Capture the cell that displays the provided text and extract its (X, Y) central coordinate. 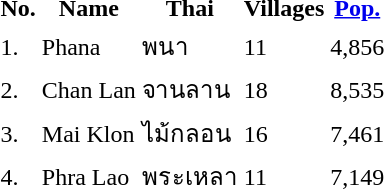
จานลาน (190, 90)
Chan Lan (88, 90)
Mai Klon (88, 133)
ไม้กลอน (190, 133)
18 (284, 90)
16 (284, 133)
Phana (88, 46)
11 (284, 46)
พนา (190, 46)
